Extract the (x, y) coordinate from the center of the cell holding the provided text.  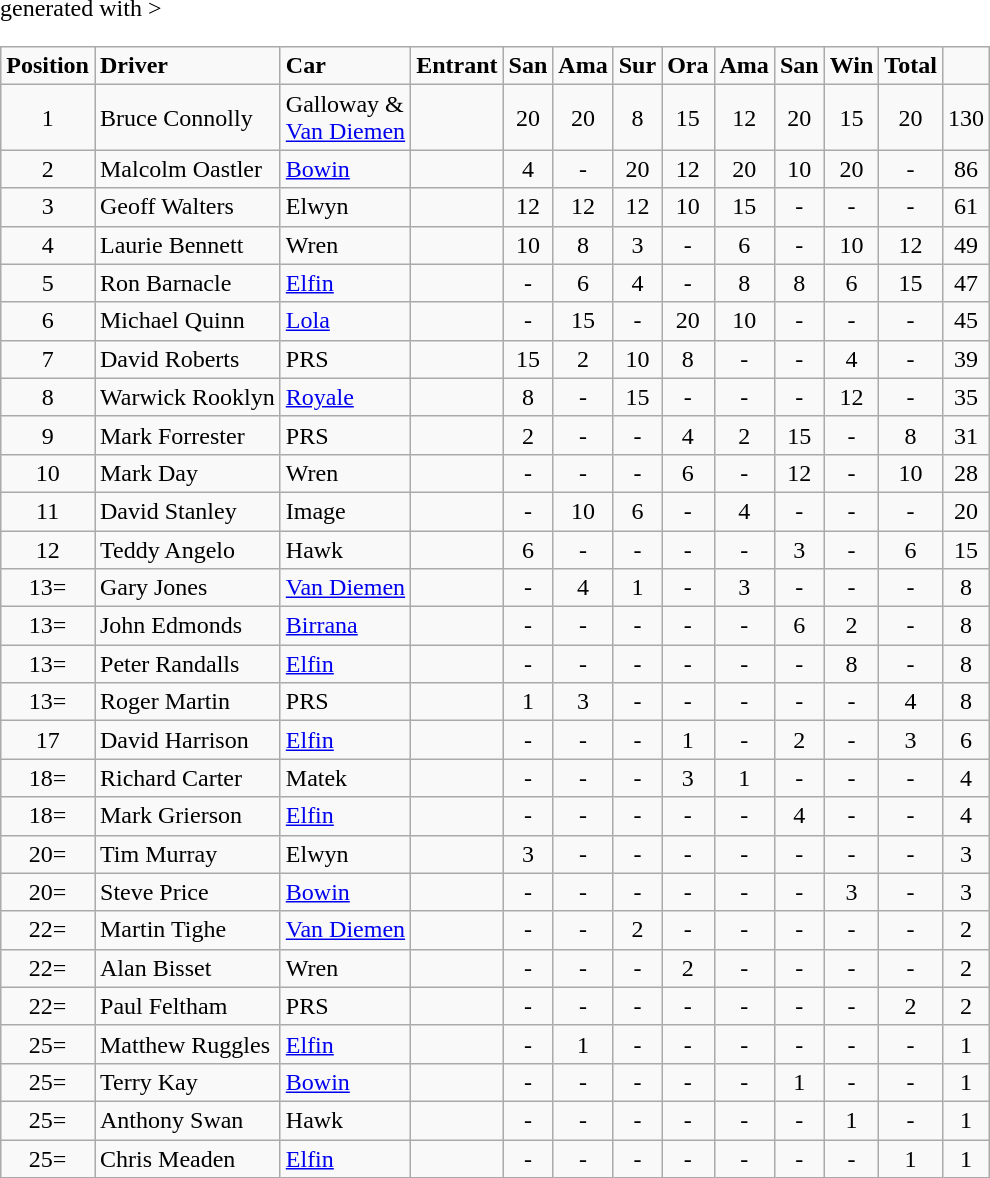
39 (966, 359)
35 (966, 397)
47 (966, 283)
Image (345, 511)
7 (48, 359)
Anthony Swan (187, 1120)
86 (966, 169)
Driver (187, 66)
Malcolm Oastler (187, 169)
Michael Quinn (187, 321)
Entrant (457, 66)
Laurie Bennett (187, 245)
Terry Kay (187, 1082)
Mark Forrester (187, 435)
Tim Murray (187, 854)
61 (966, 207)
5 (48, 283)
Warwick Rooklyn (187, 397)
9 (48, 435)
Win (852, 66)
David Roberts (187, 359)
Alan Bisset (187, 968)
Mark Grierson (187, 816)
Matek (345, 778)
Ora (688, 66)
Roger Martin (187, 702)
David Harrison (187, 740)
49 (966, 245)
Ron Barnacle (187, 283)
Teddy Angelo (187, 549)
Geoff Walters (187, 207)
Total (911, 66)
Gary Jones (187, 588)
Sur (637, 66)
Mark Day (187, 473)
130 (966, 118)
Position (48, 66)
Bruce Connolly (187, 118)
28 (966, 473)
Matthew Ruggles (187, 1044)
Richard Carter (187, 778)
17 (48, 740)
Lola (345, 321)
Martin Tighe (187, 930)
Chris Meaden (187, 1159)
Birrana (345, 626)
Steve Price (187, 892)
Royale (345, 397)
11 (48, 511)
45 (966, 321)
Peter Randalls (187, 664)
Paul Feltham (187, 1006)
Car (345, 66)
Galloway & Van Diemen (345, 118)
John Edmonds (187, 626)
31 (966, 435)
David Stanley (187, 511)
